Detect which cell encompasses the target text, then output its (x, y) center coordinate. 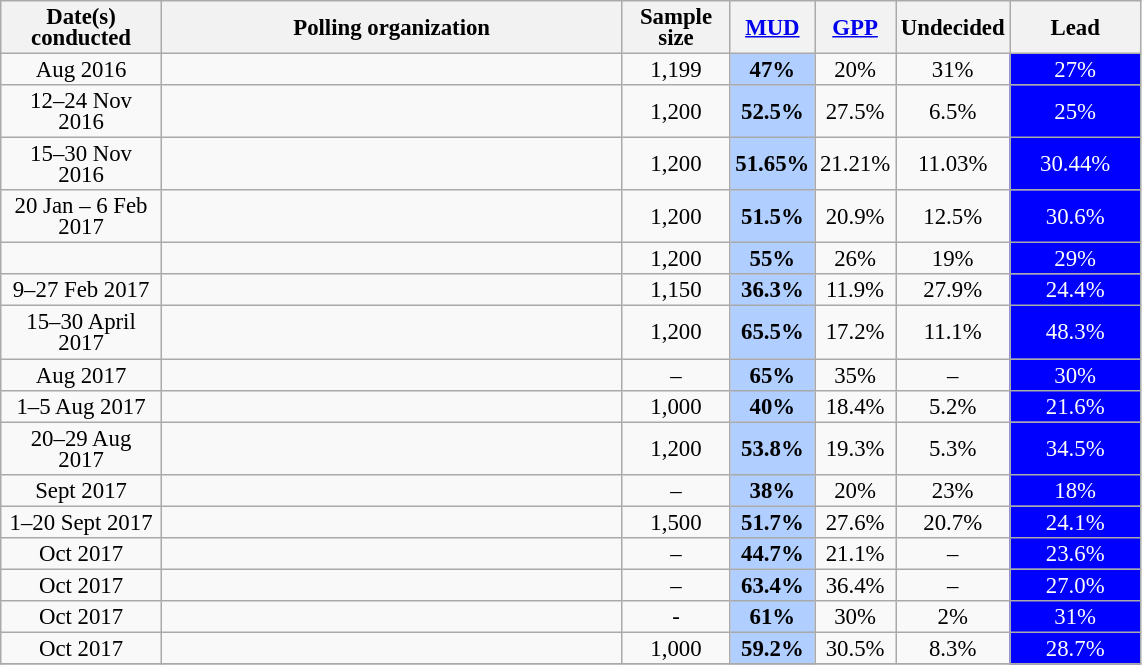
19.3% (856, 448)
GPP (856, 28)
1–20 Sept 2017 (82, 522)
19% (953, 259)
20 Jan – 6 Feb 2017 (82, 216)
Polling organization (392, 28)
21.1% (856, 554)
38% (772, 490)
12.5% (953, 216)
27.6% (856, 522)
59.2% (772, 648)
Aug 2017 (82, 375)
18% (1076, 490)
18.4% (856, 406)
11.1% (953, 332)
29% (1076, 259)
23% (953, 490)
21.21% (856, 164)
11.9% (856, 290)
30.44% (1076, 164)
Sept 2017 (82, 490)
36.4% (856, 585)
Sample size (676, 28)
17.2% (856, 332)
51.65% (772, 164)
36.3% (772, 290)
40% (772, 406)
26% (856, 259)
51.5% (772, 216)
MUD (772, 28)
34.5% (1076, 448)
24.4% (1076, 290)
Aug 2016 (82, 70)
11.03% (953, 164)
28.7% (1076, 648)
15–30 Nov 2016 (82, 164)
27.0% (1076, 585)
1–5 Aug 2017 (82, 406)
2% (953, 617)
52.5% (772, 112)
51.7% (772, 522)
12–24 Nov 2016 (82, 112)
47% (772, 70)
1,199 (676, 70)
24.1% (1076, 522)
9–27 Feb 2017 (82, 290)
44.7% (772, 554)
Date(s)conducted (82, 28)
1,150 (676, 290)
20.9% (856, 216)
35% (856, 375)
Undecided (953, 28)
1,500 (676, 522)
53.8% (772, 448)
65% (772, 375)
65.5% (772, 332)
61% (772, 617)
5.3% (953, 448)
30.5% (856, 648)
27.9% (953, 290)
Lead (1076, 28)
21.6% (1076, 406)
23.6% (1076, 554)
27.5% (856, 112)
27% (1076, 70)
55% (772, 259)
25% (1076, 112)
- (676, 617)
20–29 Aug 2017 (82, 448)
20.7% (953, 522)
5.2% (953, 406)
15–30 April 2017 (82, 332)
30.6% (1076, 216)
8.3% (953, 648)
6.5% (953, 112)
63.4% (772, 585)
48.3% (1076, 332)
